From the cell containing the given text, extract its center point as (X, Y) coordinate. 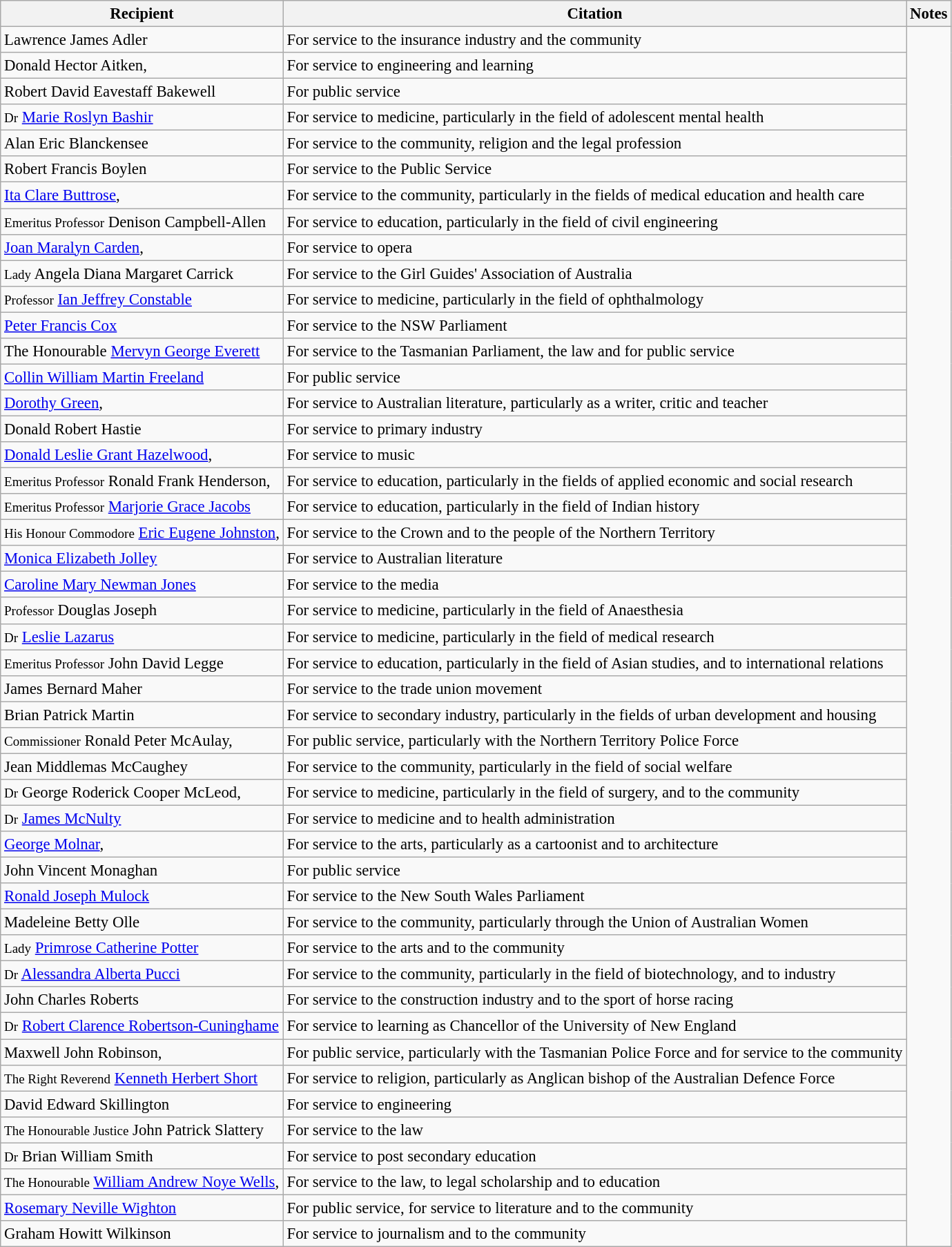
For service to engineering (595, 1104)
Dr Robert Clarence Robertson-Cuninghame (142, 1026)
Robert David Eavestaff Bakewell (142, 92)
Emeritus Professor Denison Campbell-Allen (142, 222)
Emeritus Professor Marjorie Grace Jacobs (142, 507)
Notes (929, 14)
George Molnar, (142, 844)
Lawrence James Adler (142, 40)
For service to primary industry (595, 429)
For service to the Tasmanian Parliament, the law and for public service (595, 351)
For service to education, particularly in the field of Indian history (595, 507)
The Right Reverend Kenneth Herbert Short (142, 1078)
For public service, for service to literature and to the community (595, 1208)
David Edward Skillington (142, 1104)
For service to journalism and to the community (595, 1234)
Donald Robert Hastie (142, 429)
Madeleine Betty Olle (142, 922)
For service to medicine, particularly in the field of ophthalmology (595, 299)
Ronald Joseph Mulock (142, 896)
For service to learning as Chancellor of the University of New England (595, 1026)
For service to religion, particularly as Anglican bishop of the Australian Defence Force (595, 1078)
John Charles Roberts (142, 1000)
For service to the trade union movement (595, 688)
For service to the community, particularly in the field of biotechnology, and to industry (595, 974)
For service to the community, particularly in the fields of medical education and health care (595, 195)
Citation (595, 14)
For service to music (595, 455)
The Honourable Mervyn George Everett (142, 351)
For service to the Public Service (595, 169)
For service to the Crown and to the people of the Northern Territory (595, 533)
For service to medicine, particularly in the field of surgery, and to the community (595, 793)
His Honour Commodore Eric Eugene Johnston, (142, 533)
For service to Australian literature (595, 559)
For service to secondary industry, particularly in the fields of urban development and housing (595, 715)
Lady Primrose Catherine Potter (142, 948)
Dorothy Green, (142, 403)
Dr Brian William Smith (142, 1156)
Commissioner Ronald Peter McAulay, (142, 741)
Emeritus Professor John David Legge (142, 663)
For service to the arts and to the community (595, 948)
The Honourable William Andrew Noye Wells, (142, 1182)
For service to medicine, particularly in the field of medical research (595, 637)
Dr Alessandra Alberta Pucci (142, 974)
For service to the NSW Parliament (595, 325)
Donald Leslie Grant Hazelwood, (142, 455)
Joan Maralyn Carden, (142, 247)
For service to medicine and to health administration (595, 818)
Robert Francis Boylen (142, 169)
For public service, particularly with the Tasmanian Police Force and for service to the community (595, 1052)
For service to Australian literature, particularly as a writer, critic and teacher (595, 403)
Dr George Roderick Cooper McLeod, (142, 793)
For service to education, particularly in the field of civil engineering (595, 222)
For service to the New South Wales Parliament (595, 896)
Rosemary Neville Wighton (142, 1208)
Donald Hector Aitken, (142, 66)
Dr James McNulty (142, 818)
James Bernard Maher (142, 688)
Brian Patrick Martin (142, 715)
For service to the insurance industry and the community (595, 40)
Collin William Martin Freeland (142, 377)
For service to education, particularly in the field of Asian studies, and to international relations (595, 663)
For service to the arts, particularly as a cartoonist and to architecture (595, 844)
For service to the law (595, 1130)
For service to medicine, particularly in the field of Anaesthesia (595, 611)
Caroline Mary Newman Jones (142, 585)
Maxwell John Robinson, (142, 1052)
Alan Eric Blanckensee (142, 144)
For service to the community, religion and the legal profession (595, 144)
Ita Clare Buttrose, (142, 195)
Professor Douglas Joseph (142, 611)
For service to post secondary education (595, 1156)
Dr Leslie Lazarus (142, 637)
Monica Elizabeth Jolley (142, 559)
For service to the community, particularly through the Union of Australian Women (595, 922)
The Honourable Justice John Patrick Slattery (142, 1130)
For service to engineering and learning (595, 66)
For service to opera (595, 247)
Dr Marie Roslyn Bashir (142, 117)
For service to the community, particularly in the field of social welfare (595, 766)
For service to medicine, particularly in the field of adolescent mental health (595, 117)
For service to the Girl Guides' Association of Australia (595, 273)
Jean Middlemas McCaughey (142, 766)
Peter Francis Cox (142, 325)
For service to the construction industry and to the sport of horse racing (595, 1000)
Lady Angela Diana Margaret Carrick (142, 273)
For service to the law, to legal scholarship and to education (595, 1182)
Professor Ian Jeffrey Constable (142, 299)
Graham Howitt Wilkinson (142, 1234)
Emeritus Professor Ronald Frank Henderson, (142, 481)
For service to education, particularly in the fields of applied economic and social research (595, 481)
For service to the media (595, 585)
John Vincent Monaghan (142, 871)
Recipient (142, 14)
For public service, particularly with the Northern Territory Police Force (595, 741)
